Provide the [X, Y] coordinate of the cell's center where the given text is located.  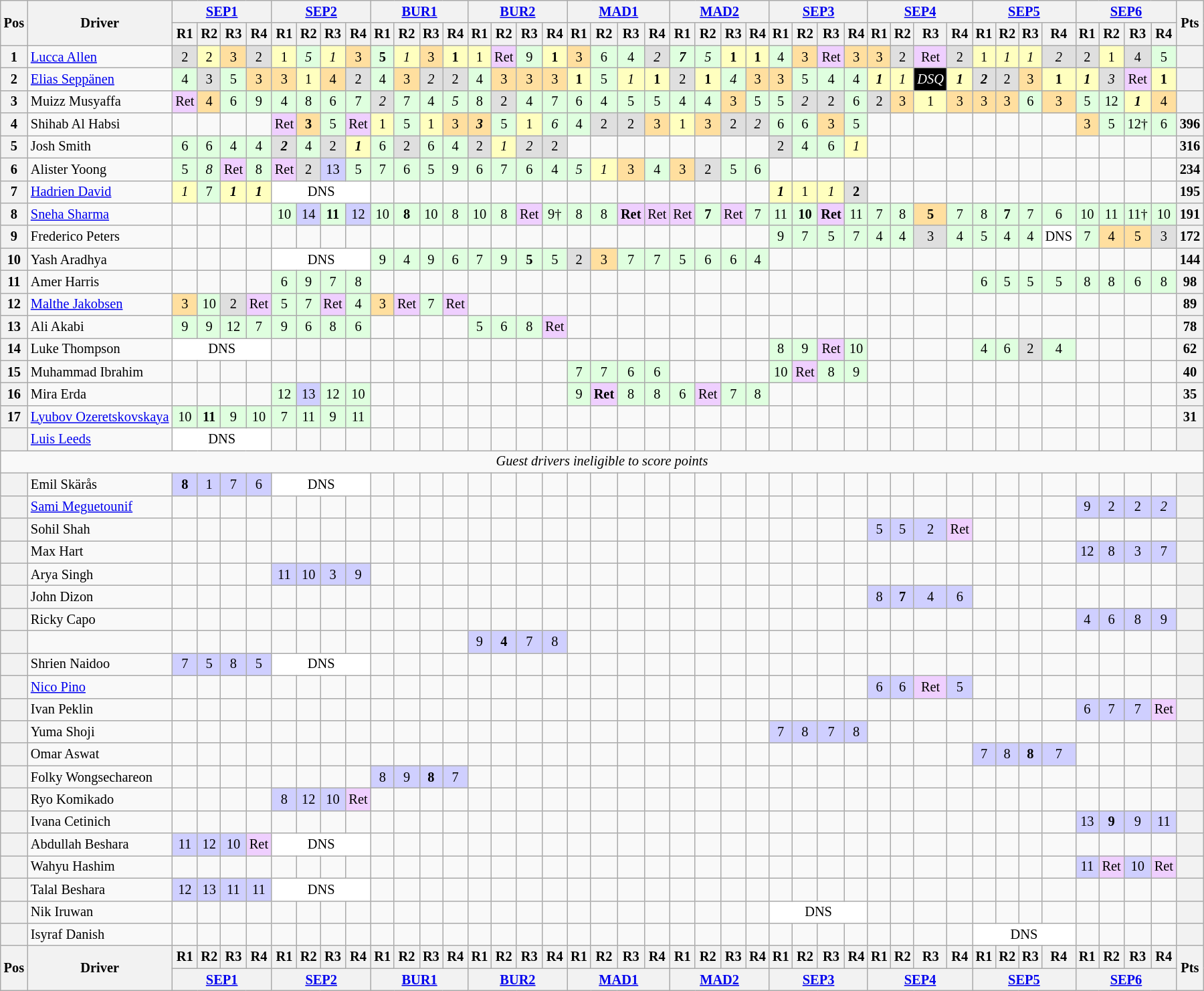
DSQ [930, 79]
Lucca Allen [100, 57]
11† [1138, 214]
316 [1190, 146]
Elias Seppänen [100, 79]
Sami Meguetounif [100, 507]
Muhammad Ibrahim [100, 372]
Ricky Capo [100, 619]
John Dizon [100, 596]
Folky Wongsechareon [100, 777]
144 [1190, 259]
12† [1138, 124]
Lyubov Ozeretskovskaya [100, 417]
Mira Erda [100, 394]
Yuma Shoji [100, 732]
Abdullah Beshara [100, 845]
Shihab Al Habsi [100, 124]
15 [14, 372]
Wahyu Hashim [100, 867]
9† [555, 214]
17 [14, 417]
Luke Thompson [100, 349]
Ryo Komikado [100, 799]
Yash Aradhya [100, 259]
Nik Iruwan [100, 912]
16 [14, 394]
Shrien Naidoo [100, 664]
35 [1190, 394]
172 [1190, 237]
Talal Beshara [100, 889]
62 [1190, 349]
195 [1190, 192]
40 [1190, 372]
Muizz Musyaffa [100, 102]
Ivana Cetinich [100, 822]
396 [1190, 124]
89 [1190, 304]
Alister Yoong [100, 169]
Nico Pino [100, 687]
78 [1190, 327]
Omar Aswat [100, 754]
Amer Harris [100, 282]
Max Hart [100, 552]
Luis Leeds [100, 439]
191 [1190, 214]
31 [1190, 417]
Sohil Shah [100, 529]
Isyraf Danish [100, 934]
Josh Smith [100, 146]
Ali Akabi [100, 327]
234 [1190, 169]
98 [1190, 282]
Emil Skärås [100, 484]
Sneha Sharma [100, 214]
Guest drivers ineligible to score points [602, 461]
Hadrien David [100, 192]
Frederico Peters [100, 237]
Ivan Peklin [100, 709]
Arya Singh [100, 574]
Malthe Jakobsen [100, 304]
